Search for the cell housing the specified text and yield its (X, Y) center coordinate. 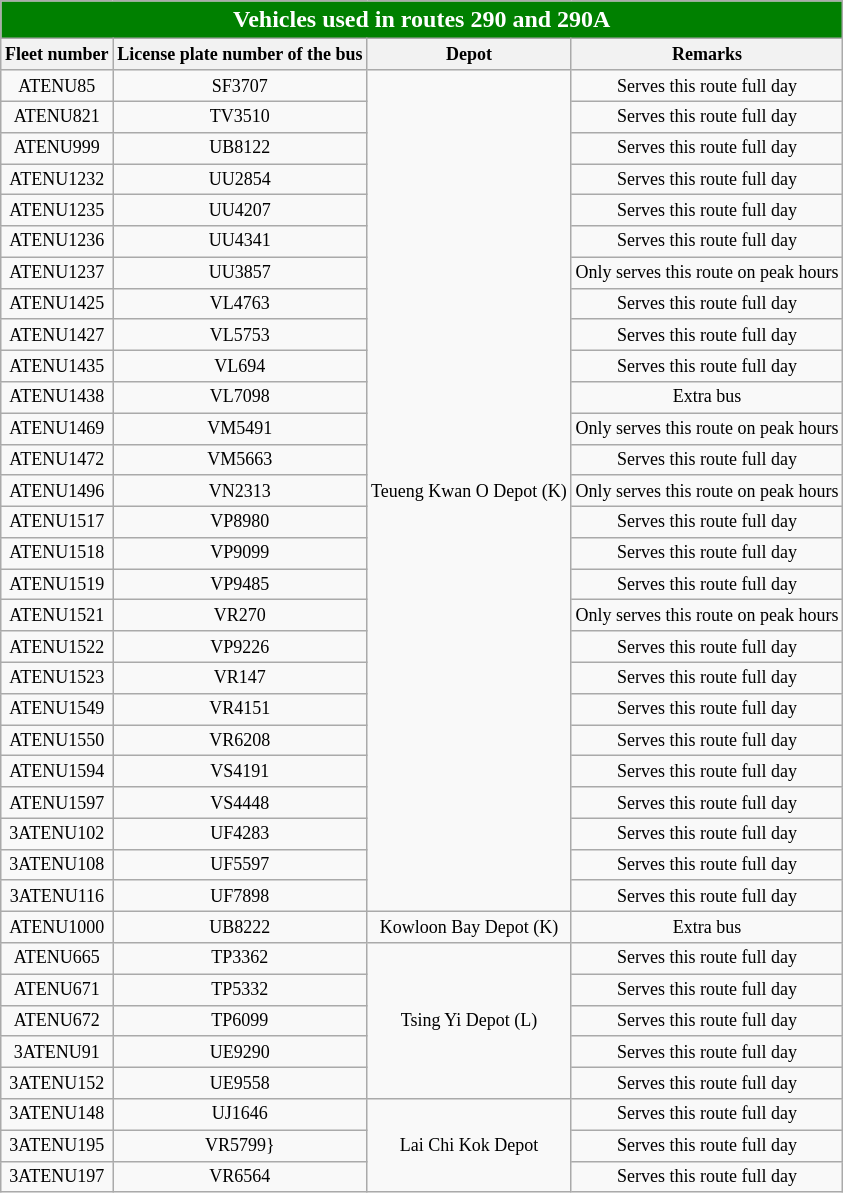
TP3362 (240, 958)
VL7098 (240, 398)
UJ1646 (240, 1114)
VR147 (240, 678)
ATENU1472 (57, 460)
UB8222 (240, 928)
VL4763 (240, 304)
Tsing Yi Depot (L) (469, 1021)
ATENU1496 (57, 490)
ATENU665 (57, 958)
ATENU85 (57, 86)
3ATENU197 (57, 1176)
ATENU1550 (57, 740)
VM5491 (240, 428)
ATENU1518 (57, 554)
TV3510 (240, 116)
UE9290 (240, 1052)
VS4448 (240, 802)
VL694 (240, 366)
ATENU1237 (57, 272)
ATENU1000 (57, 928)
Teueng Kwan O Depot (K) (469, 491)
ATENU1523 (57, 678)
Remarks (707, 54)
ATENU1235 (57, 210)
ATENU671 (57, 990)
ATENU1522 (57, 646)
VR4151 (240, 708)
SF3707 (240, 86)
ATENU1519 (57, 584)
UU4207 (240, 210)
ATENU1425 (57, 304)
ATENU1594 (57, 772)
ATENU1438 (57, 398)
ATENU672 (57, 1020)
Vehicles used in routes 290 and 290A (422, 20)
ATENU1549 (57, 708)
VP9226 (240, 646)
ATENU1427 (57, 334)
VS4191 (240, 772)
ATENU1236 (57, 242)
Depot (469, 54)
VR5799} (240, 1146)
TP5332 (240, 990)
3ATENU102 (57, 834)
ATENU1521 (57, 616)
UF5597 (240, 864)
Kowloon Bay Depot (K) (469, 928)
ATENU1232 (57, 180)
UF4283 (240, 834)
VP9485 (240, 584)
Lai Chi Kok Depot (469, 1146)
UU3857 (240, 272)
ATENU1435 (57, 366)
ATENU1469 (57, 428)
3ATENU108 (57, 864)
VM5663 (240, 460)
3ATENU148 (57, 1114)
VN2313 (240, 490)
VP8980 (240, 522)
License plate number of the bus (240, 54)
3ATENU195 (57, 1146)
UF7898 (240, 896)
UE9558 (240, 1082)
VR6208 (240, 740)
TP6099 (240, 1020)
VR270 (240, 616)
ATENU1517 (57, 522)
3ATENU152 (57, 1082)
ATENU821 (57, 116)
UU4341 (240, 242)
ATENU999 (57, 148)
ATENU1597 (57, 802)
UU2854 (240, 180)
3ATENU116 (57, 896)
VP9099 (240, 554)
VL5753 (240, 334)
VR6564 (240, 1176)
3ATENU91 (57, 1052)
Fleet number (57, 54)
UB8122 (240, 148)
